Identify which cell holds the provided text, then report its (x, y) central coordinate. 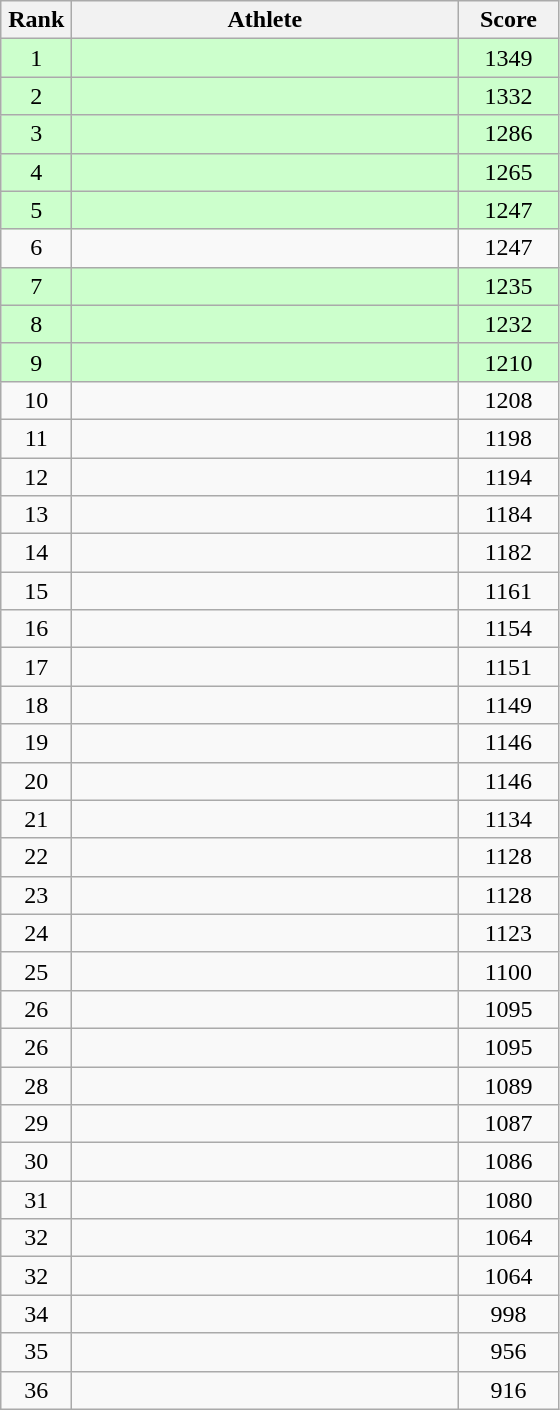
1100 (508, 971)
1154 (508, 629)
1286 (508, 134)
7 (36, 286)
1194 (508, 477)
1151 (508, 667)
23 (36, 895)
31 (36, 1200)
Rank (36, 20)
14 (36, 553)
24 (36, 933)
1184 (508, 515)
1182 (508, 553)
1210 (508, 362)
11 (36, 438)
1123 (508, 933)
1198 (508, 438)
1208 (508, 400)
1089 (508, 1085)
30 (36, 1162)
12 (36, 477)
2 (36, 96)
16 (36, 629)
1161 (508, 591)
956 (508, 1352)
29 (36, 1124)
Score (508, 20)
36 (36, 1390)
13 (36, 515)
916 (508, 1390)
Athlete (265, 20)
21 (36, 819)
1087 (508, 1124)
34 (36, 1314)
1149 (508, 705)
20 (36, 781)
1332 (508, 96)
4 (36, 172)
17 (36, 667)
998 (508, 1314)
9 (36, 362)
1232 (508, 324)
1265 (508, 172)
8 (36, 324)
1235 (508, 286)
6 (36, 248)
10 (36, 400)
22 (36, 857)
18 (36, 705)
35 (36, 1352)
1 (36, 58)
1349 (508, 58)
3 (36, 134)
1080 (508, 1200)
19 (36, 743)
1134 (508, 819)
25 (36, 971)
1086 (508, 1162)
28 (36, 1085)
15 (36, 591)
5 (36, 210)
